Return (x, y) of the center of cell containing provided text 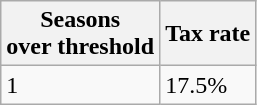
Seasons over threshold (80, 34)
Tax rate (208, 34)
17.5% (208, 85)
1 (80, 85)
